Pinpoint the cell where the given text exists, returning its (X, Y) midpoint coordinate. 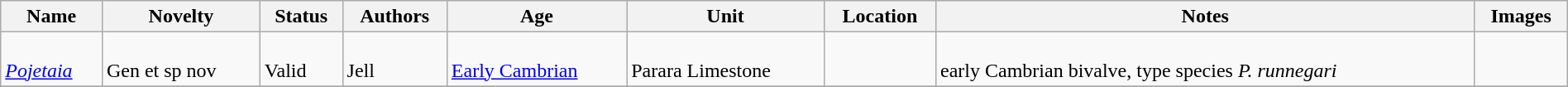
Authors (394, 17)
Early Cambrian (536, 60)
Status (301, 17)
Jell (394, 60)
Location (880, 17)
Novelty (180, 17)
Images (1521, 17)
Name (51, 17)
early Cambrian bivalve, type species P. runnegari (1205, 60)
Notes (1205, 17)
Valid (301, 60)
Unit (726, 17)
Age (536, 17)
Pojetaia (51, 60)
Gen et sp nov (180, 60)
Parara Limestone (726, 60)
